Scan for the cell matching the given text and deliver its (X, Y) coordinate at center. 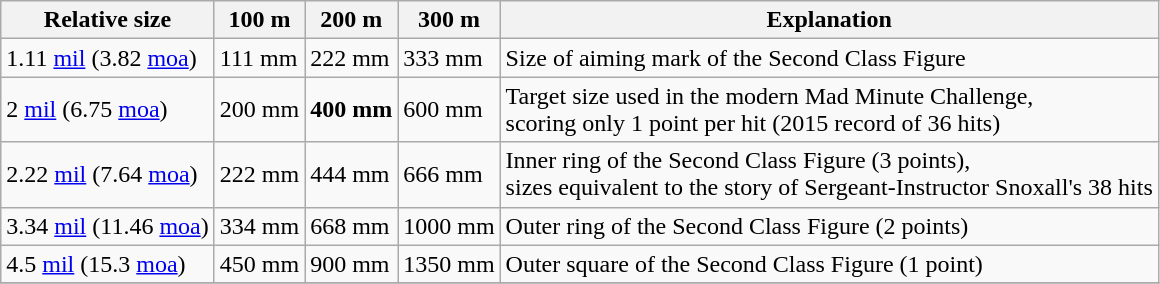
4.5 mil (15.3 moa) (108, 264)
200 mm (259, 110)
Inner ring of the Second Class Figure (3 points),sizes equivalent to the story of Sergeant-Instructor Snoxall's 38 hits (829, 174)
333 mm (449, 58)
Target size used in the modern Mad Minute Challenge,scoring only 1 point per hit (2015 record of 36 hits) (829, 110)
Explanation (829, 20)
1000 mm (449, 226)
2 mil (6.75 moa) (108, 110)
300 m (449, 20)
Outer square of the Second Class Figure (1 point) (829, 264)
1350 mm (449, 264)
666 mm (449, 174)
3.34 mil (11.46 moa) (108, 226)
400 mm (352, 110)
111 mm (259, 58)
Outer ring of the Second Class Figure (2 points) (829, 226)
2.22 mil (7.64 moa) (108, 174)
200 m (352, 20)
1.11 mil (3.82 moa) (108, 58)
334 mm (259, 226)
450 mm (259, 264)
900 mm (352, 264)
Relative size (108, 20)
600 mm (449, 110)
100 m (259, 20)
444 mm (352, 174)
668 mm (352, 226)
Size of aiming mark of the Second Class Figure (829, 58)
